Scan for the cell matching the given text and deliver its (X, Y) coordinate at center. 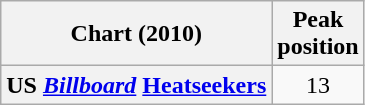
13 (318, 85)
Peakposition (318, 34)
Chart (2010) (136, 34)
US Billboard Heatseekers (136, 85)
